Detect which cell encompasses the target text, then output its [X, Y] center coordinate. 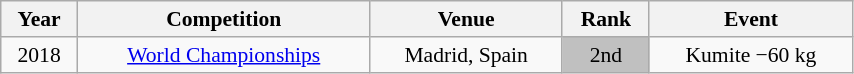
2nd [606, 55]
Year [40, 19]
Madrid, Spain [466, 55]
World Championships [224, 55]
Event [750, 19]
Venue [466, 19]
Competition [224, 19]
Kumite −60 kg [750, 55]
2018 [40, 55]
Rank [606, 19]
